From the cell containing the given text, extract its center point as (x, y) coordinate. 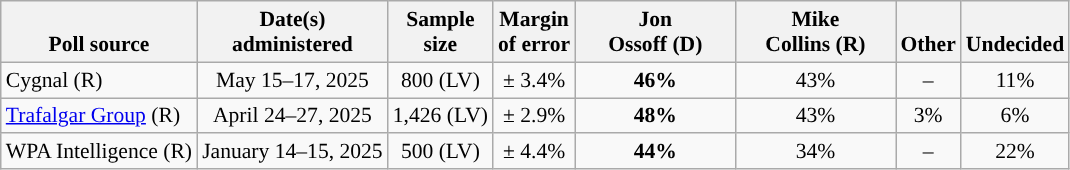
WPA Intelligence (R) (99, 152)
44% (655, 152)
April 24–27, 2025 (292, 116)
January 14–15, 2025 (292, 152)
Samplesize (440, 32)
Undecided (1015, 32)
Trafalgar Group (R) (99, 116)
6% (1015, 116)
3% (928, 116)
800 (LV) (440, 80)
48% (655, 116)
Date(s)administered (292, 32)
46% (655, 80)
± 3.4% (534, 80)
Other (928, 32)
1,426 (LV) (440, 116)
Cygnal (R) (99, 80)
± 2.9% (534, 116)
± 4.4% (534, 152)
Marginof error (534, 32)
MikeCollins (R) (815, 32)
500 (LV) (440, 152)
22% (1015, 152)
34% (815, 152)
Poll source (99, 32)
May 15–17, 2025 (292, 80)
JonOssoff (D) (655, 32)
11% (1015, 80)
